Locate the cell with the specified text and output its [X, Y] center coordinate. 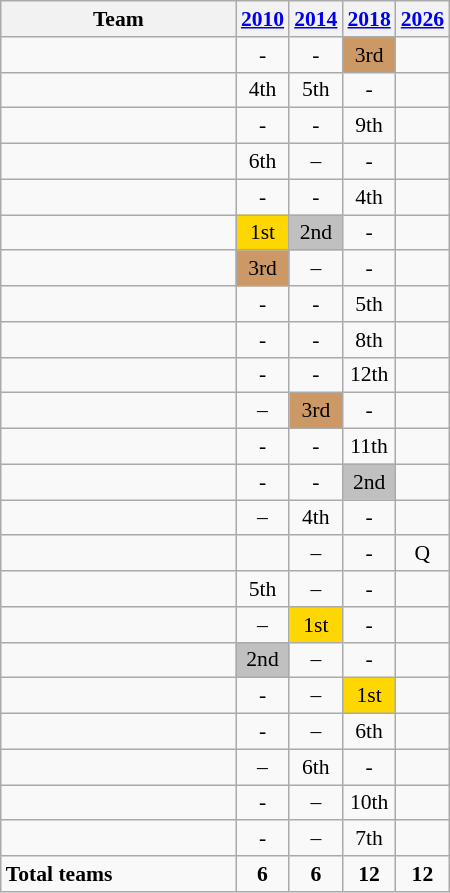
Q [422, 554]
Team [118, 19]
Total teams [118, 874]
10th [368, 803]
11th [368, 447]
2026 [422, 19]
12th [368, 375]
7th [368, 839]
2018 [368, 19]
9th [368, 126]
8th [368, 340]
2014 [316, 19]
2010 [262, 19]
